Scan for the cell matching the given text and deliver its (x, y) coordinate at center. 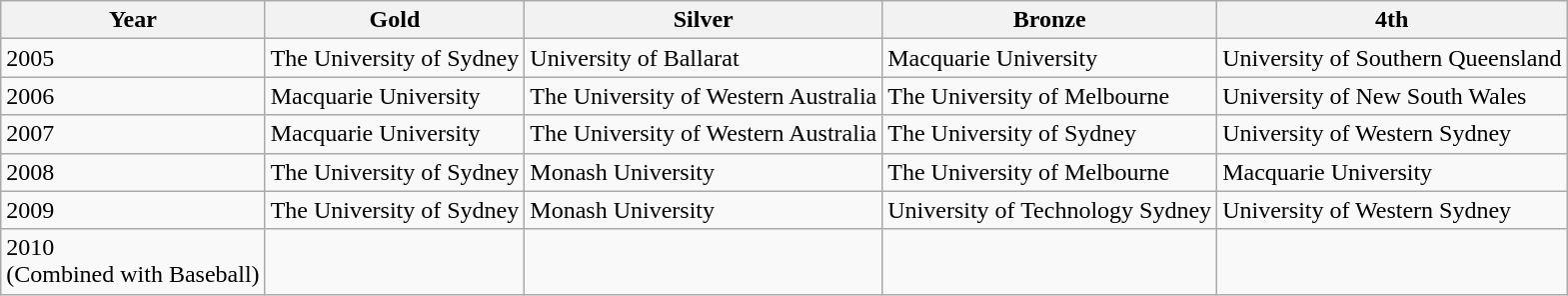
2005 (133, 58)
2006 (133, 96)
2010 (Combined with Baseball) (133, 262)
University of Southern Queensland (1392, 58)
4th (1392, 20)
Gold (395, 20)
University of New South Wales (1392, 96)
2007 (133, 134)
University of Technology Sydney (1049, 210)
2008 (133, 172)
Silver (704, 20)
Year (133, 20)
Bronze (1049, 20)
University of Ballarat (704, 58)
2009 (133, 210)
